Pinpoint the cell where the given text exists, returning its (x, y) midpoint coordinate. 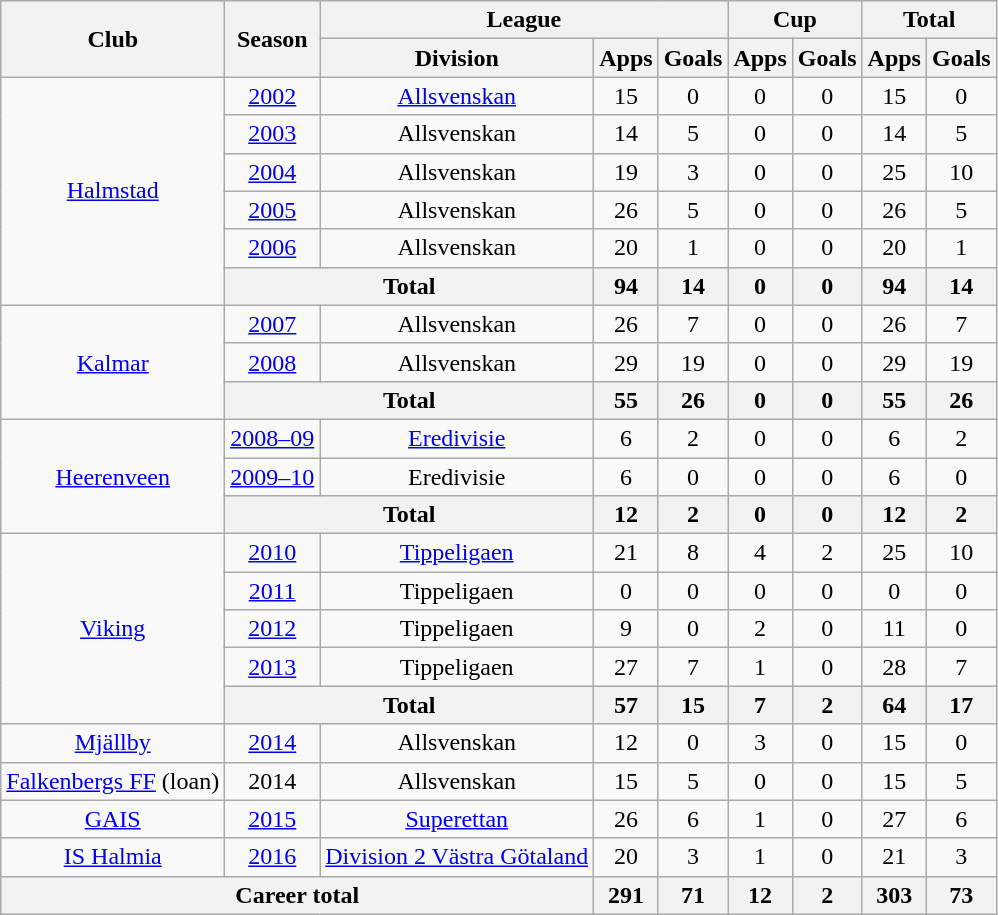
2008 (272, 362)
28 (894, 667)
11 (894, 629)
71 (693, 895)
Halmstad (113, 191)
Division (457, 58)
Kalmar (113, 362)
64 (894, 705)
Viking (113, 629)
2003 (272, 134)
IS Halmia (113, 857)
Cup (795, 20)
Career total (298, 895)
2004 (272, 172)
4 (760, 553)
2011 (272, 591)
2013 (272, 667)
2005 (272, 210)
17 (961, 705)
2015 (272, 819)
9 (626, 629)
8 (693, 553)
Division 2 Västra Götaland (457, 857)
2008–09 (272, 438)
League (524, 20)
291 (626, 895)
Season (272, 39)
2016 (272, 857)
303 (894, 895)
73 (961, 895)
57 (626, 705)
2009–10 (272, 477)
Falkenbergs FF (loan) (113, 781)
Mjällby (113, 743)
2002 (272, 96)
2007 (272, 324)
2006 (272, 248)
Heerenveen (113, 476)
Club (113, 39)
Superettan (457, 819)
2012 (272, 629)
GAIS (113, 819)
2010 (272, 553)
